Capture the cell that displays the provided text and extract its [X, Y] central coordinate. 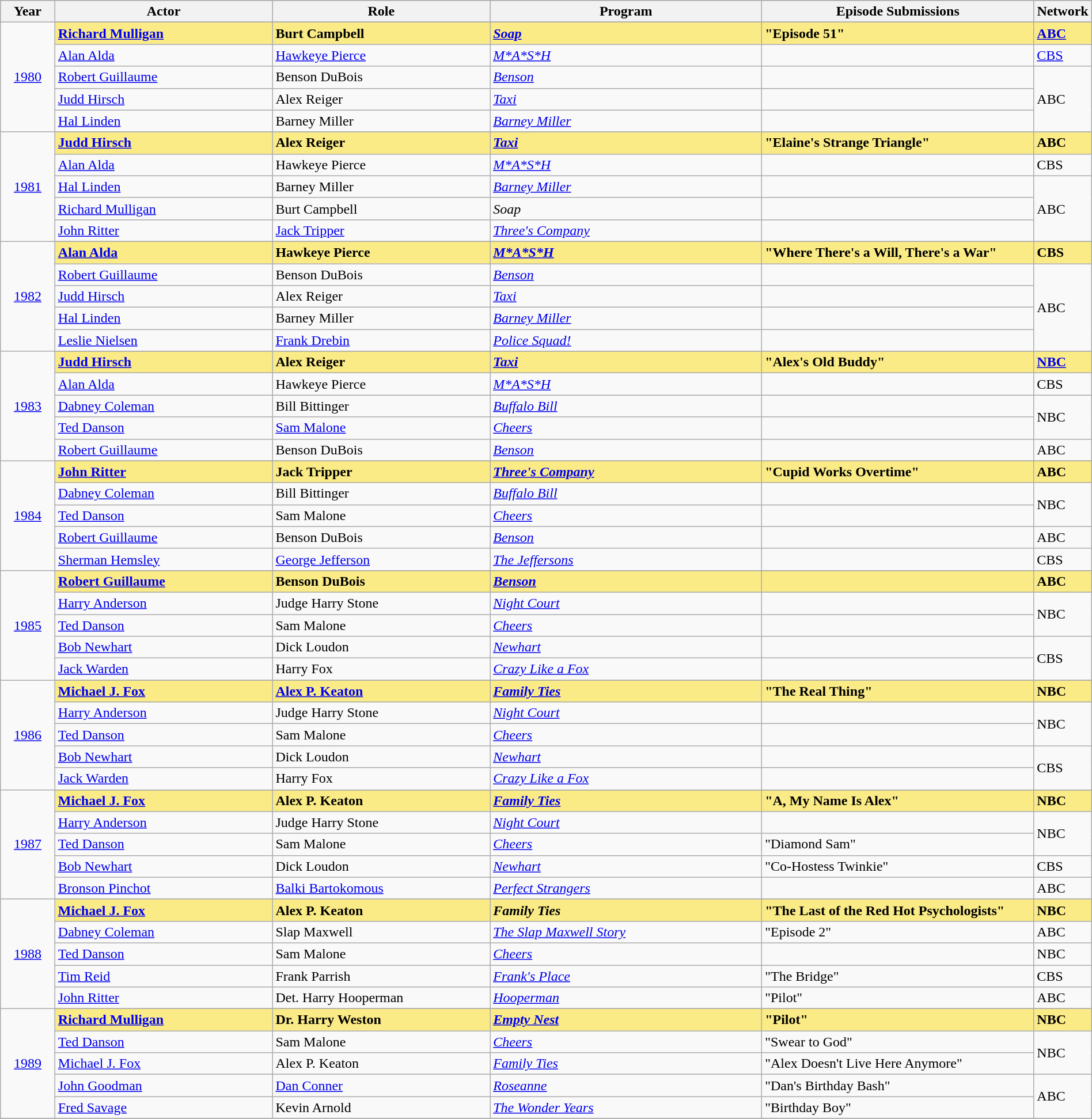
"Elaine's Strange Triangle" [898, 143]
Roseanne [626, 1086]
Leslie Nielsen [164, 340]
"Birthday Boy" [898, 1107]
1984 [28, 515]
1986 [28, 735]
Slap Maxwell [381, 932]
1989 [28, 1064]
Dr. Harry Weston [381, 1020]
"Episode 2" [898, 932]
"Dan's Birthday Bash" [898, 1086]
"The Bridge" [898, 976]
Frank's Place [626, 976]
Empty Nest [626, 1020]
"Swear to God" [898, 1042]
"Cupid Works Overtime" [898, 472]
1987 [28, 844]
Perfect Strangers [626, 888]
Network [1063, 12]
1983 [28, 406]
"Episode 51" [898, 33]
"Where There's a Will, There's a War" [898, 252]
Hooperman [626, 998]
Bronson Pinchot [164, 888]
George Jefferson [381, 559]
Actor [164, 12]
"Co-Hostess Twinkie" [898, 866]
1981 [28, 187]
1985 [28, 625]
Kevin Arnold [381, 1107]
Fred Savage [164, 1107]
The Slap Maxwell Story [626, 932]
Frank Drebin [381, 340]
Role [381, 12]
John Goodman [164, 1086]
"The Real Thing" [898, 691]
Tim Reid [164, 976]
The Wonder Years [626, 1107]
Sherman Hemsley [164, 559]
Frank Parrish [381, 976]
Program [626, 12]
Year [28, 12]
"A, My Name Is Alex" [898, 801]
"Alex Doesn't Live Here Anymore" [898, 1064]
"Alex's Old Buddy" [898, 362]
Dan Conner [381, 1086]
1980 [28, 77]
"The Last of the Red Hot Psychologists" [898, 910]
Balki Bartokomous [381, 888]
Police Squad! [626, 340]
"Diamond Sam" [898, 844]
1988 [28, 954]
The Jeffersons [626, 559]
Episode Submissions [898, 12]
1982 [28, 296]
Det. Harry Hooperman [381, 998]
